Search for the cell housing the specified text and yield its [x, y] center coordinate. 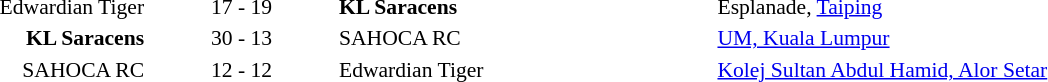
30 - 13 [242, 38]
SAHOCA RC [526, 38]
